Output the [X, Y] coordinate of the center of the cell containing the given text.  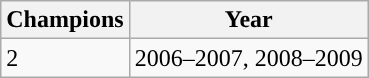
2006–2007, 2008–2009 [248, 58]
Champions [65, 20]
Year [248, 20]
2 [65, 58]
